Provide the (x, y) coordinate of the cell's center where the given text is located.  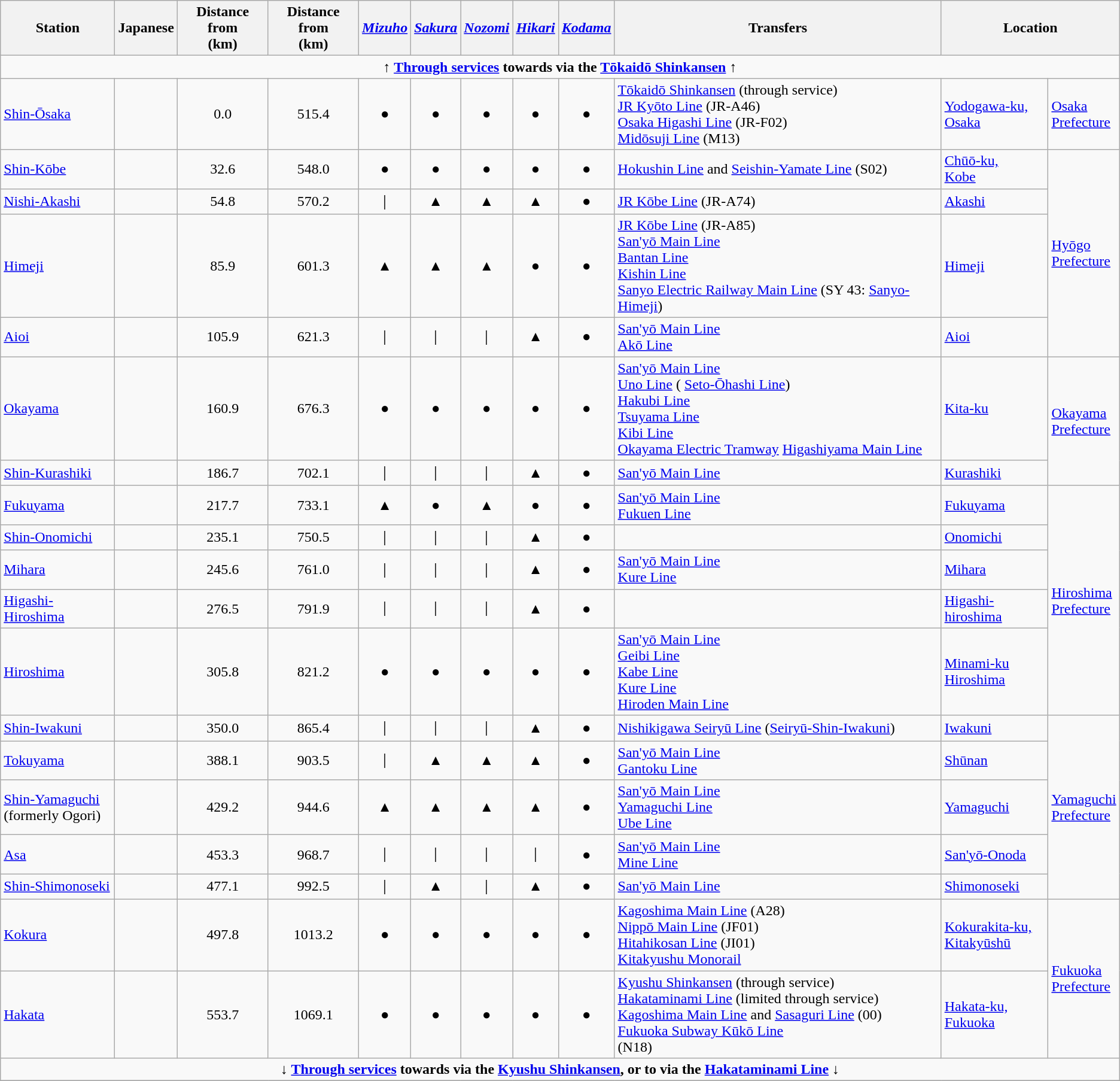
429.2 (223, 807)
Transfers (778, 28)
621.3 (314, 338)
Shimonoseki (994, 887)
245.6 (223, 570)
Yodogawa-ku,Osaka (994, 114)
Akashi (994, 201)
733.1 (314, 505)
San'yō Main Line Akō Line (778, 338)
0.0 (223, 114)
Shin-Kōbe (57, 169)
105.9 (223, 338)
217.7 (223, 505)
497.8 (223, 935)
32.6 (223, 169)
Hakata (57, 1015)
Kodama (586, 28)
Hokushin Line and Seishin-Yamate Line (S02) (778, 169)
OsakaPrefecture (1084, 114)
Kagoshima Main Line (A28) Nippō Main Line (JF01) Hitahikosan Line (JI01) Kitakyushu Monorail (778, 935)
Shin-Iwakuni (57, 728)
515.4 (314, 114)
JR Kōbe Line (JR-A74) (778, 201)
553.7 (223, 1015)
JR Kōbe Line (JR-A85) San'yō Main Line Bantan Line Kishin Line Sanyo Electric Railway Main Line (SY 43: Sanyo-Himeji) (778, 266)
903.5 (314, 760)
Japanese (146, 28)
992.5 (314, 887)
Asa (57, 855)
Chūō-ku,Kobe (994, 169)
San'yō-Onoda (994, 855)
San'yō Main Line Kure Line (778, 570)
Sakura (436, 28)
968.7 (314, 855)
Minami-kuHiroshima (994, 672)
↑ Through services towards via the Tōkaidō Shinkansen ↑ (560, 67)
Shin-Yamaguchi(formerly Ogori) (57, 807)
Nishikigawa Seiryū Line (Seiryū-Shin-Iwakuni) (778, 728)
Tokuyama (57, 760)
85.9 (223, 266)
San'yō Main Line Gantoku Line (778, 760)
276.5 (223, 608)
865.4 (314, 728)
350.0 (223, 728)
235.1 (223, 538)
388.1 (223, 760)
Station (57, 28)
San'yō Main Line Fukuen Line (778, 505)
186.7 (223, 473)
Higashi­hiroshima (994, 608)
791.9 (314, 608)
944.6 (314, 807)
821.2 (314, 672)
570.2 (314, 201)
548.0 (314, 169)
Shūnan (994, 760)
Hakata-ku,Fukuoka (994, 1015)
453.3 (223, 855)
1069.1 (314, 1015)
676.3 (314, 408)
305.8 (223, 672)
Yamaguchi (994, 807)
Shin-Ōsaka (57, 114)
HiroshimaPrefecture (1084, 600)
160.9 (223, 408)
1013.2 (314, 935)
477.1 (223, 887)
San'yō Main Line Yamaguchi Line Ube Line (778, 807)
Nozomi (487, 28)
761.0 (314, 570)
Okayama (57, 408)
Onomichi (994, 538)
Kokura (57, 935)
Tōkaidō Shinkansen (through service) JR Kyōto Line (JR-A46) Osaka Higashi Line (JR-F02) Midōsuji Line (M13) (778, 114)
601.3 (314, 266)
Kokurakita-ku,Kitakyūshū (994, 935)
Shin-Onomichi (57, 538)
Kurashiki (994, 473)
YamaguchiPrefecture (1084, 807)
702.1 (314, 473)
HyōgoPrefecture (1084, 253)
San'yō Main Line Mine Line (778, 855)
Nishi-Akashi (57, 201)
Hiroshima (57, 672)
FukuokaPrefecture (1084, 978)
Shin-Shimonoseki (57, 887)
750.5 (314, 538)
Kita-ku (994, 408)
Mizuho (385, 28)
Shin-Kurashiki (57, 473)
San'yō Main Line Geibi Line Kabe Line Kure Line Hiroden Main Line (778, 672)
Iwakuni (994, 728)
OkayamaPrefecture (1084, 421)
San'yō Main Line Uno Line ( Seto-Ōhashi Line) Hakubi Line Tsuyama Line Kibi Line Okayama Electric Tramway Higashiyama Main Line (778, 408)
Higashi-Hiroshima (57, 608)
Hikari (535, 28)
54.8 (223, 201)
Location (1030, 28)
↓ Through services towards via the Kyushu Shinkansen, or to via the Hakataminami Line ↓ (560, 1070)
